Find where the given text appears and provide that cell's center as [X, Y] coordinate. 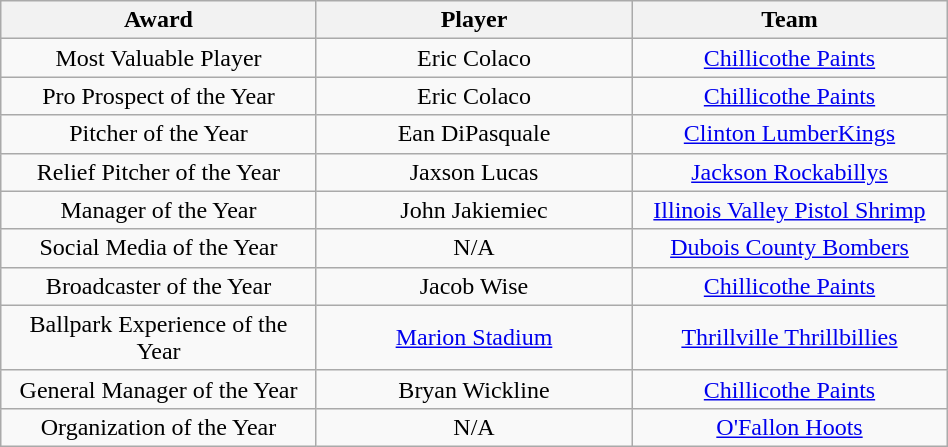
General Manager of the Year [158, 389]
Pitcher of the Year [158, 134]
O'Fallon Hoots [790, 427]
Ballpark Experience of the Year [158, 338]
Player [474, 20]
John Jakiemiec [474, 210]
Illinois Valley Pistol Shrimp [790, 210]
Organization of the Year [158, 427]
Clinton LumberKings [790, 134]
Thrillville Thrillbillies [790, 338]
Relief Pitcher of the Year [158, 172]
Ean DiPasquale [474, 134]
Bryan Wickline [474, 389]
Jacob Wise [474, 286]
Jackson Rockabillys [790, 172]
Award [158, 20]
Broadcaster of the Year [158, 286]
Most Valuable Player [158, 58]
Jaxson Lucas [474, 172]
Marion Stadium [474, 338]
Dubois County Bombers [790, 248]
Social Media of the Year [158, 248]
Team [790, 20]
Pro Prospect of the Year [158, 96]
Manager of the Year [158, 210]
